Pinpoint the cell where the given text exists, returning its [X, Y] midpoint coordinate. 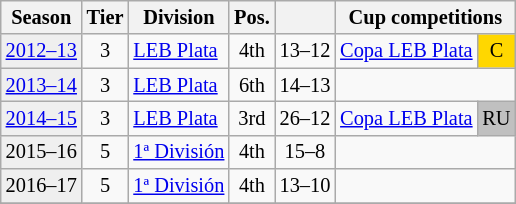
14–13 [306, 85]
26–12 [306, 118]
13–12 [306, 51]
2012–13 [42, 51]
C [496, 51]
15–8 [306, 152]
Division [178, 17]
2014–15 [42, 118]
Cup competitions [425, 17]
Season [42, 17]
13–10 [306, 186]
6th [252, 85]
2015–16 [42, 152]
2013–14 [42, 85]
2016–17 [42, 186]
Pos. [252, 17]
Tier [106, 17]
RU [496, 118]
3rd [252, 118]
